Find where the given text appears and provide that cell's center as [x, y] coordinate. 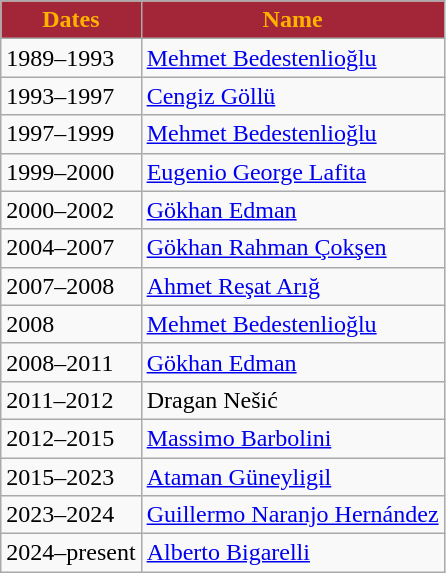
Cengiz Göllü [292, 96]
2000–2002 [71, 210]
2015–2023 [71, 477]
Alberto Bigarelli [292, 553]
Eugenio George Lafita [292, 172]
2024–present [71, 553]
Dates [71, 20]
2011–2012 [71, 400]
Ahmet Reşat Arığ [292, 286]
Dragan Nešić [292, 400]
1989–1993 [71, 58]
Gökhan Rahman Çokşen [292, 248]
Name [292, 20]
Guillermo Naranjo Hernández [292, 515]
Ataman Güneyligil [292, 477]
2008 [71, 324]
2012–2015 [71, 438]
2008–2011 [71, 362]
2007–2008 [71, 286]
2023–2024 [71, 515]
2004–2007 [71, 248]
1997–1999 [71, 134]
1999–2000 [71, 172]
Massimo Barbolini [292, 438]
1993–1997 [71, 96]
